Capture the cell that displays the provided text and extract its (x, y) central coordinate. 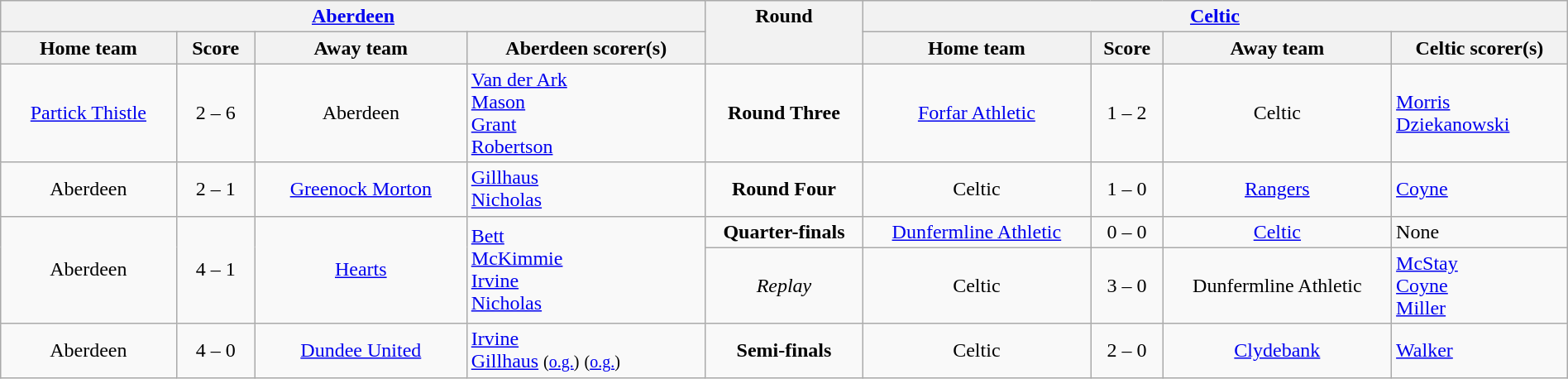
Forfar Athletic (977, 113)
3 – 0 (1126, 285)
2 – 6 (215, 113)
Semi-finals (784, 351)
0 – 0 (1126, 232)
Round (784, 32)
Greenock Morton (361, 189)
Gillhaus Nicholas (586, 189)
4 – 0 (215, 351)
Replay (784, 285)
Round Three (784, 113)
Dundee United (361, 351)
Partick Thistle (88, 113)
1 – 0 (1126, 189)
Irvine Gillhaus (o.g.) (o.g.) (586, 351)
Clydebank (1277, 351)
Morris Dziekanowski (1480, 113)
Coyne (1480, 189)
Round Four (784, 189)
None (1480, 232)
Bett McKimmie Irvine Nicholas (586, 270)
Celtic scorer(s) (1480, 48)
4 – 1 (215, 270)
McStay Coyne Miller (1480, 285)
Aberdeen scorer(s) (586, 48)
Van der Ark Mason Grant Robertson (586, 113)
2 – 0 (1126, 351)
Quarter-finals (784, 232)
1 – 2 (1126, 113)
Rangers (1277, 189)
Hearts (361, 270)
Walker (1480, 351)
2 – 1 (215, 189)
